Identify which cell holds the provided text, then report its (X, Y) central coordinate. 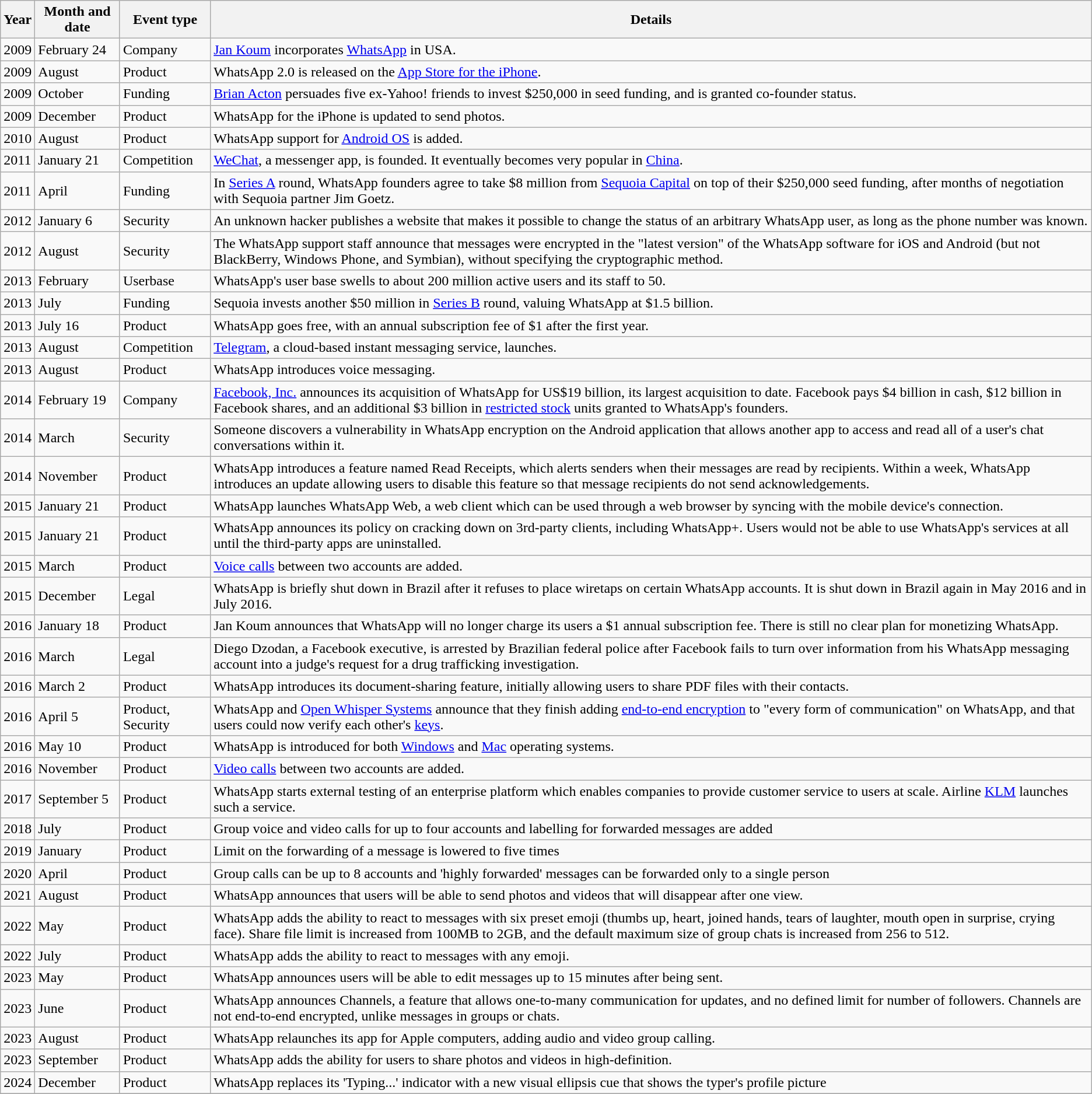
WhatsApp adds the ability for users to share photos and videos in high-definition. (651, 1060)
WhatsApp relaunches its app for Apple computers, adding audio and video group calling. (651, 1038)
Sequoia invests another $50 million in Series B round, valuing WhatsApp at $1.5 billion. (651, 303)
Jan Koum incorporates WhatsApp in USA. (651, 50)
April 5 (78, 716)
WhatsApp support for Android OS is added. (651, 138)
WhatsApp 2.0 is released on the App Store for the iPhone. (651, 72)
WhatsApp for the iPhone is updated to send photos. (651, 116)
WhatsApp launches WhatsApp Web, a web client which can be used through a web browser by syncing with the mobile device's connection. (651, 506)
WhatsApp is introduced for both Windows and Mac operating systems. (651, 746)
Year (17, 20)
WhatsApp adds the ability to react to messages with any emoji. (651, 956)
Event type (164, 20)
Product, Security (164, 716)
February 24 (78, 50)
2019 (17, 851)
2021 (17, 896)
May 10 (78, 746)
March 2 (78, 686)
WhatsApp goes free, with an annual subscription fee of $1 after the first year. (651, 325)
Month and date (78, 20)
2017 (17, 798)
June (78, 1008)
WhatsApp announces users will be able to edit messages up to 15 minutes after being sent. (651, 978)
WeChat, a messenger app, is founded. It eventually becomes very popular in China. (651, 160)
Details (651, 20)
February 19 (78, 400)
February (78, 281)
Video calls between two accounts are added. (651, 768)
2020 (17, 873)
Jan Koum announces that WhatsApp will no longer charge its users a $1 annual subscription fee. There is still no clear plan for monetizing WhatsApp. (651, 626)
September 5 (78, 798)
Voice calls between two accounts are added. (651, 566)
September (78, 1060)
Userbase (164, 281)
Telegram, a cloud-based instant messaging service, launches. (651, 348)
2010 (17, 138)
October (78, 94)
2024 (17, 1082)
WhatsApp introduces its document-sharing feature, initially allowing users to share PDF files with their contacts. (651, 686)
Brian Acton persuades five ex-Yahoo! friends to invest $250,000 in seed funding, and is granted co-founder status. (651, 94)
January 18 (78, 626)
WhatsApp introduces voice messaging. (651, 370)
WhatsApp's user base swells to about 200 million active users and its staff to 50. (651, 281)
January 6 (78, 221)
July 16 (78, 325)
WhatsApp announces that users will be able to send photos and videos that will disappear after one view. (651, 896)
WhatsApp replaces its 'Typing...' indicator with a new visual ellipsis cue that shows the typer's profile picture (651, 1082)
Limit on the forwarding of a message is lowered to five times (651, 851)
Group calls can be up to 8 accounts and 'highly forwarded' messages can be forwarded only to a single person (651, 873)
Group voice and video calls for up to four accounts and labelling for forwarded messages are added (651, 829)
2018 (17, 829)
January (78, 851)
